Scan for the cell matching the given text and deliver its [x, y] coordinate at center. 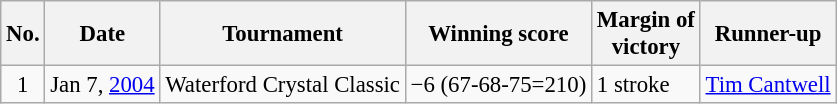
Jan 7, 2004 [102, 85]
No. [23, 34]
Margin ofvictory [646, 34]
Runner-up [768, 34]
Waterford Crystal Classic [282, 85]
1 stroke [646, 85]
Date [102, 34]
Tim Cantwell [768, 85]
−6 (67-68-75=210) [498, 85]
Tournament [282, 34]
1 [23, 85]
Winning score [498, 34]
